Find where the given text appears and provide that cell's center as (x, y) coordinate. 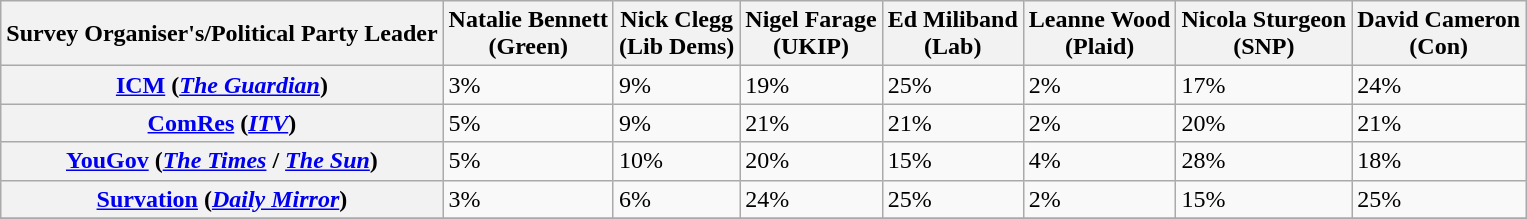
Survey Organiser's/Political Party Leader (222, 34)
Leanne Wood (Plaid) (1100, 34)
David Cameron (Con) (1439, 34)
6% (676, 199)
18% (1439, 161)
Ed Miliband (Lab) (952, 34)
Natalie Bennett (Green) (528, 34)
4% (1100, 161)
10% (676, 161)
19% (811, 85)
Nick Clegg (Lib Dems) (676, 34)
17% (1264, 85)
28% (1264, 161)
Nigel Farage (UKIP) (811, 34)
Nicola Sturgeon (SNP) (1264, 34)
ICM (The Guardian) (222, 85)
YouGov (The Times / The Sun) (222, 161)
ComRes (ITV) (222, 123)
Survation (Daily Mirror) (222, 199)
